Return the (x, y) coordinate for the center point of the cell that contains the specified text.  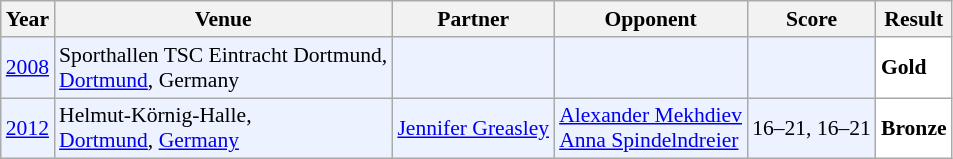
16–21, 16–21 (812, 128)
2012 (28, 128)
Bronze (914, 128)
Partner (473, 19)
Venue (223, 19)
Result (914, 19)
Jennifer Greasley (473, 128)
Opponent (650, 19)
Year (28, 19)
Helmut-Körnig-Halle,Dortmund, Germany (223, 128)
Sporthallen TSC Eintracht Dortmund,Dortmund, Germany (223, 68)
Alexander Mekhdiev Anna Spindelndreier (650, 128)
Gold (914, 68)
Score (812, 19)
2008 (28, 68)
